Determine the [x, y] coordinate at the center of the cell enclosing the given text.  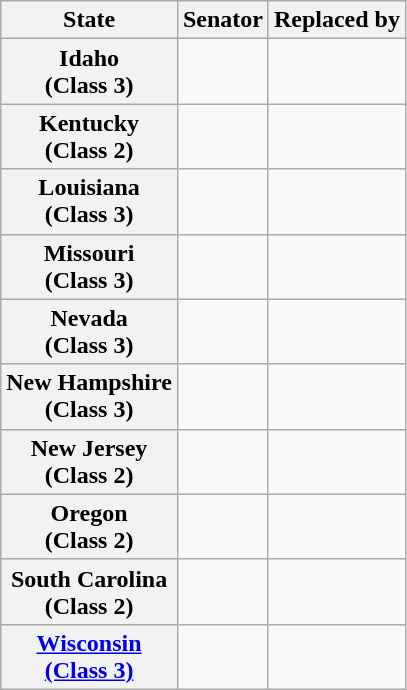
Senator [222, 20]
State [90, 20]
Missouri(Class 3) [90, 266]
Wisconsin(Class 3) [90, 656]
Kentucky(Class 2) [90, 136]
New Hampshire(Class 3) [90, 396]
South Carolina(Class 2) [90, 592]
New Jersey(Class 2) [90, 462]
Oregon(Class 2) [90, 526]
Louisiana(Class 3) [90, 202]
Replaced by [336, 20]
Idaho(Class 3) [90, 72]
Nevada(Class 3) [90, 332]
